Return [x, y] of the center of cell containing provided text 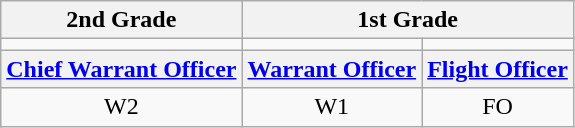
2nd Grade [122, 20]
FO [498, 107]
Flight Officer [498, 69]
Chief Warrant Officer [122, 69]
Warrant Officer [332, 69]
W1 [332, 107]
1st Grade [408, 20]
W2 [122, 107]
